From the cell containing the given text, extract its center point as [x, y] coordinate. 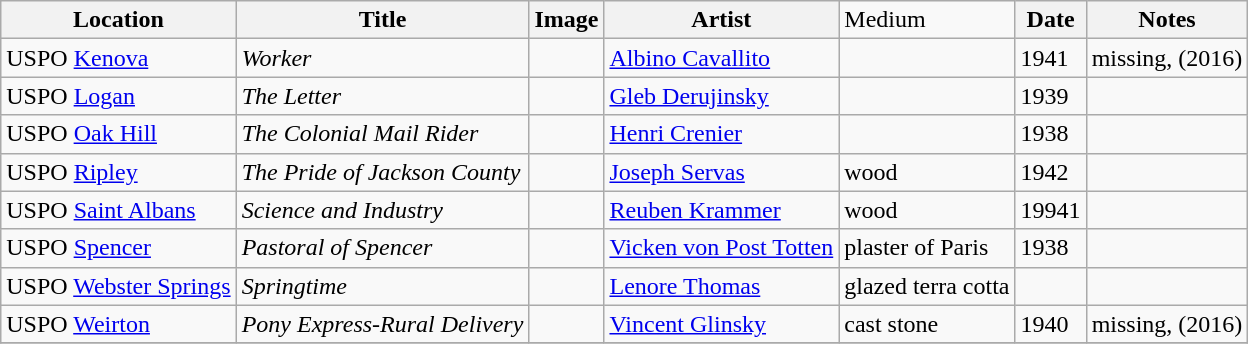
Notes [1167, 20]
Pony Express-Rural Delivery [382, 324]
Henri Crenier [722, 134]
1941 [1050, 58]
USPO Kenova [118, 58]
plaster of Paris [927, 248]
Worker [382, 58]
1939 [1050, 96]
Reuben Krammer [722, 210]
Title [382, 20]
1940 [1050, 324]
The Letter [382, 96]
USPO Logan [118, 96]
Artist [722, 20]
Location [118, 20]
Lenore Thomas [722, 286]
Medium [927, 20]
cast stone [927, 324]
glazed terra cotta [927, 286]
Science and Industry [382, 210]
Gleb Derujinsky [722, 96]
USPO Oak Hill [118, 134]
1942 [1050, 172]
USPO Weirton [118, 324]
19941 [1050, 210]
The Colonial Mail Rider [382, 134]
Pastoral of Spencer [382, 248]
Vicken von Post Totten [722, 248]
The Pride of Jackson County [382, 172]
USPO Ripley [118, 172]
Vincent Glinsky [722, 324]
Albino Cavallito [722, 58]
USPO Spencer [118, 248]
USPO Saint Albans [118, 210]
USPO Webster Springs [118, 286]
Date [1050, 20]
Image [566, 20]
Joseph Servas [722, 172]
Springtime [382, 286]
